Pinpoint the cell where the given text exists, returning its (x, y) midpoint coordinate. 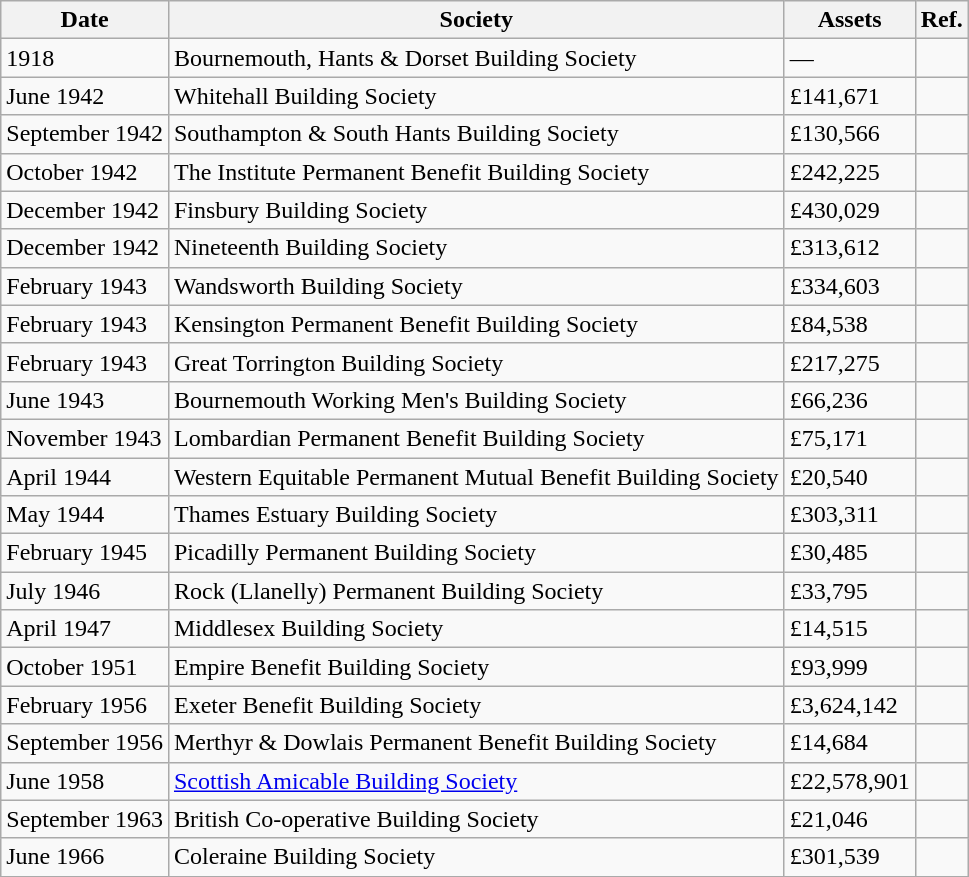
Bournemouth Working Men's Building Society (476, 400)
£303,311 (850, 515)
Scottish Amicable Building Society (476, 781)
September 1963 (85, 819)
British Co-operative Building Society (476, 819)
£430,029 (850, 210)
Society (476, 20)
October 1951 (85, 667)
Ref. (942, 20)
Great Torrington Building Society (476, 362)
Western Equitable Permanent Mutual Benefit Building Society (476, 477)
Middlesex Building Society (476, 629)
Date (85, 20)
£21,046 (850, 819)
£20,540 (850, 477)
Rock (Llanelly) Permanent Building Society (476, 591)
£22,578,901 (850, 781)
June 1943 (85, 400)
£141,671 (850, 96)
£14,684 (850, 743)
£130,566 (850, 134)
Picadilly Permanent Building Society (476, 553)
Whitehall Building Society (476, 96)
— (850, 58)
£66,236 (850, 400)
Empire Benefit Building Society (476, 667)
April 1947 (85, 629)
£313,612 (850, 248)
Exeter Benefit Building Society (476, 705)
Finsbury Building Society (476, 210)
February 1956 (85, 705)
1918 (85, 58)
£242,225 (850, 172)
£334,603 (850, 286)
May 1944 (85, 515)
November 1943 (85, 438)
£84,538 (850, 324)
Lombardian Permanent Benefit Building Society (476, 438)
Assets (850, 20)
Bournemouth, Hants & Dorset Building Society (476, 58)
£301,539 (850, 857)
£3,624,142 (850, 705)
Coleraine Building Society (476, 857)
June 1958 (85, 781)
Merthyr & Dowlais Permanent Benefit Building Society (476, 743)
September 1942 (85, 134)
Kensington Permanent Benefit Building Society (476, 324)
£75,171 (850, 438)
July 1946 (85, 591)
£30,485 (850, 553)
£217,275 (850, 362)
April 1944 (85, 477)
£14,515 (850, 629)
Nineteenth Building Society (476, 248)
September 1956 (85, 743)
Southampton & South Hants Building Society (476, 134)
June 1942 (85, 96)
£93,999 (850, 667)
February 1945 (85, 553)
Thames Estuary Building Society (476, 515)
The Institute Permanent Benefit Building Society (476, 172)
£33,795 (850, 591)
October 1942 (85, 172)
Wandsworth Building Society (476, 286)
June 1966 (85, 857)
